From the cell containing the given text, extract its center point as [X, Y] coordinate. 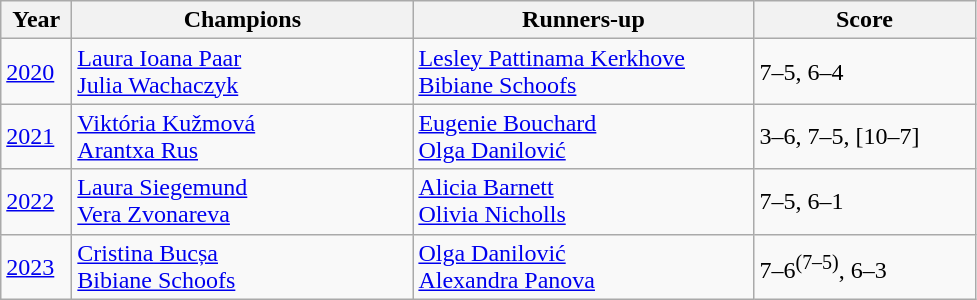
Olga Danilović Alexandra Panova [584, 266]
3–6, 7–5, [10–7] [864, 136]
Runners-up [584, 20]
Viktória Kužmová Arantxa Rus [242, 136]
Laura Siegemund Vera Zvonareva [242, 202]
Cristina Bucșa Bibiane Schoofs [242, 266]
Alicia Barnett Olivia Nicholls [584, 202]
Score [864, 20]
2020 [36, 72]
Lesley Pattinama Kerkhove Bibiane Schoofs [584, 72]
2023 [36, 266]
Year [36, 20]
2021 [36, 136]
2022 [36, 202]
Champions [242, 20]
7–6(7–5), 6–3 [864, 266]
7–5, 6–1 [864, 202]
Laura Ioana Paar Julia Wachaczyk [242, 72]
Eugenie Bouchard Olga Danilović [584, 136]
7–5, 6–4 [864, 72]
